Capture the cell that displays the provided text and extract its (x, y) central coordinate. 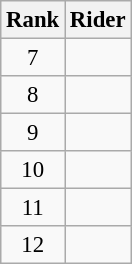
Rank (33, 20)
8 (33, 95)
10 (33, 170)
12 (33, 245)
7 (33, 58)
11 (33, 208)
Rider (98, 20)
9 (33, 133)
